From the cell containing the given text, extract its center point as [X, Y] coordinate. 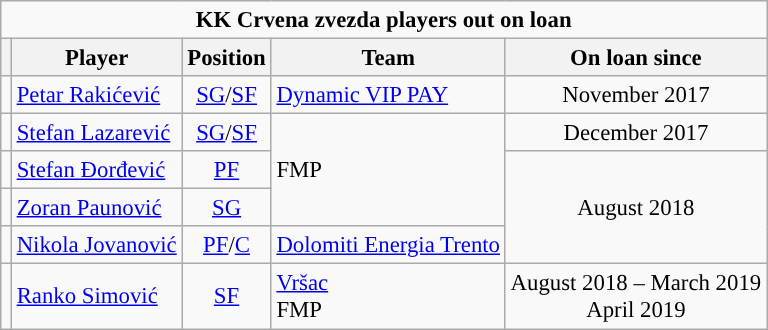
Stefan Lazarević [96, 133]
Stefan Đorđević [96, 170]
August 2018 – March 2019 April 2019 [636, 296]
Petar Rakićević [96, 95]
SF [226, 296]
December 2017 [636, 133]
SG [226, 208]
Zoran Paunović [96, 208]
Position [226, 58]
PF [226, 170]
November 2017 [636, 95]
August 2018 [636, 208]
On loan since [636, 58]
Dolomiti Energia Trento [388, 245]
FMP [388, 170]
Player [96, 58]
Team [388, 58]
PF/C [226, 245]
Dynamic VIP PAY [388, 95]
KK Crvena zvezda players out on loan [384, 20]
Nikola Jovanović [96, 245]
Vršac FMP [388, 296]
Ranko Simović [96, 296]
